Return the (X, Y) coordinate for the center point of the cell that contains the specified text.  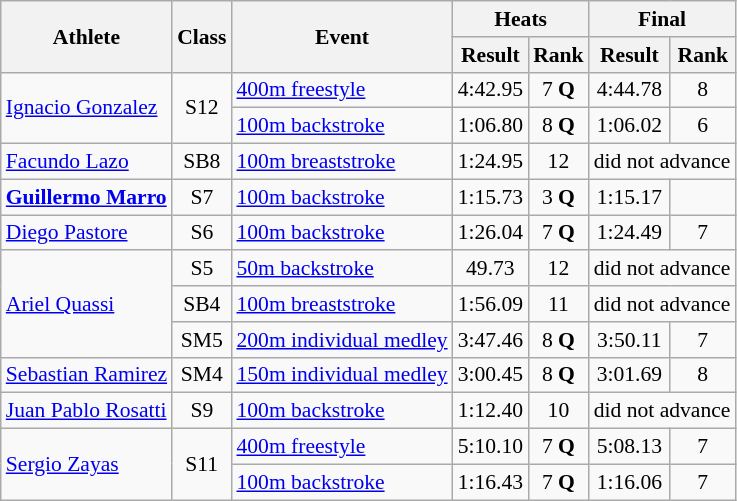
10 (558, 411)
1:06.02 (630, 126)
1:15.73 (490, 197)
5:08.13 (630, 447)
11 (558, 304)
4:42.95 (490, 90)
SM5 (202, 340)
3 Q (558, 197)
S6 (202, 233)
SB8 (202, 162)
150m individual medley (342, 375)
Guillermo Marro (86, 197)
1:56.09 (490, 304)
1:26.04 (490, 233)
1:24.95 (490, 162)
Facundo Lazo (86, 162)
1:06.80 (490, 126)
50m backstroke (342, 269)
5:10.10 (490, 447)
Sebastian Ramirez (86, 375)
S5 (202, 269)
S12 (202, 108)
Heats (521, 19)
1:15.17 (630, 197)
S9 (202, 411)
Ariel Quassi (86, 304)
3:47.46 (490, 340)
Ignacio Gonzalez (86, 108)
Event (342, 36)
1:16.43 (490, 482)
Class (202, 36)
SB4 (202, 304)
3:00.45 (490, 375)
S11 (202, 464)
6 (702, 126)
Juan Pablo Rosatti (86, 411)
4:44.78 (630, 90)
3:50.11 (630, 340)
SM4 (202, 375)
200m individual medley (342, 340)
Final (662, 19)
Athlete (86, 36)
3:01.69 (630, 375)
Diego Pastore (86, 233)
49.73 (490, 269)
Sergio Zayas (86, 464)
1:12.40 (490, 411)
1:24.49 (630, 233)
S7 (202, 197)
1:16.06 (630, 482)
